From the cell containing the given text, extract its center point as (x, y) coordinate. 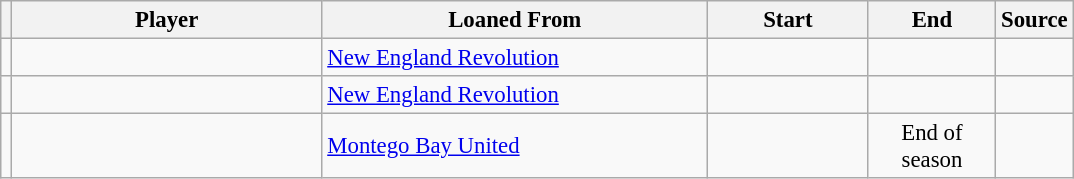
Loaned From (515, 20)
Start (788, 20)
Source (1034, 20)
Montego Bay United (515, 146)
End (932, 20)
End of season (932, 146)
Player (166, 20)
